For the text-containing cell, return its midpoint in (X, Y) coordinate format. 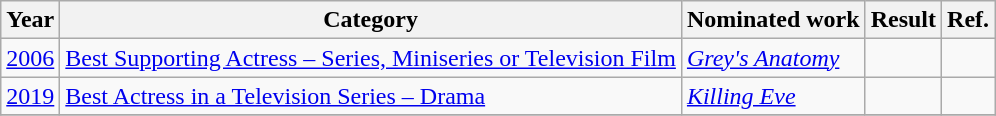
Best Supporting Actress – Series, Miniseries or Television Film (371, 58)
Killing Eve (773, 96)
2006 (30, 58)
Result (903, 20)
Year (30, 20)
Best Actress in a Television Series – Drama (371, 96)
Category (371, 20)
Nominated work (773, 20)
Grey's Anatomy (773, 58)
Ref. (968, 20)
2019 (30, 96)
